Search for the cell housing the specified text and yield its (X, Y) center coordinate. 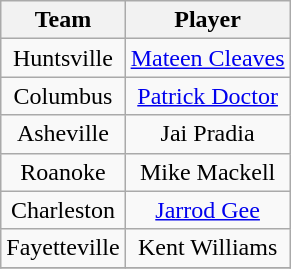
Asheville (63, 134)
Jarrod Gee (208, 210)
Team (63, 20)
Mike Mackell (208, 172)
Columbus (63, 96)
Huntsville (63, 58)
Fayetteville (63, 248)
Charleston (63, 210)
Player (208, 20)
Mateen Cleaves (208, 58)
Roanoke (63, 172)
Kent Williams (208, 248)
Jai Pradia (208, 134)
Patrick Doctor (208, 96)
